Detect which cell encompasses the target text, then output its (X, Y) center coordinate. 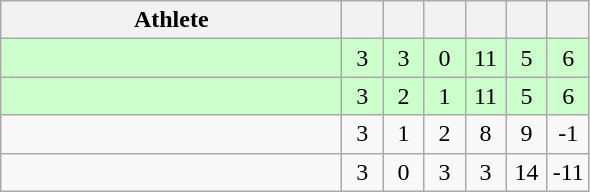
Athlete (172, 20)
-1 (568, 134)
8 (486, 134)
9 (526, 134)
14 (526, 172)
-11 (568, 172)
